Identify which cell holds the provided text, then report its [x, y] central coordinate. 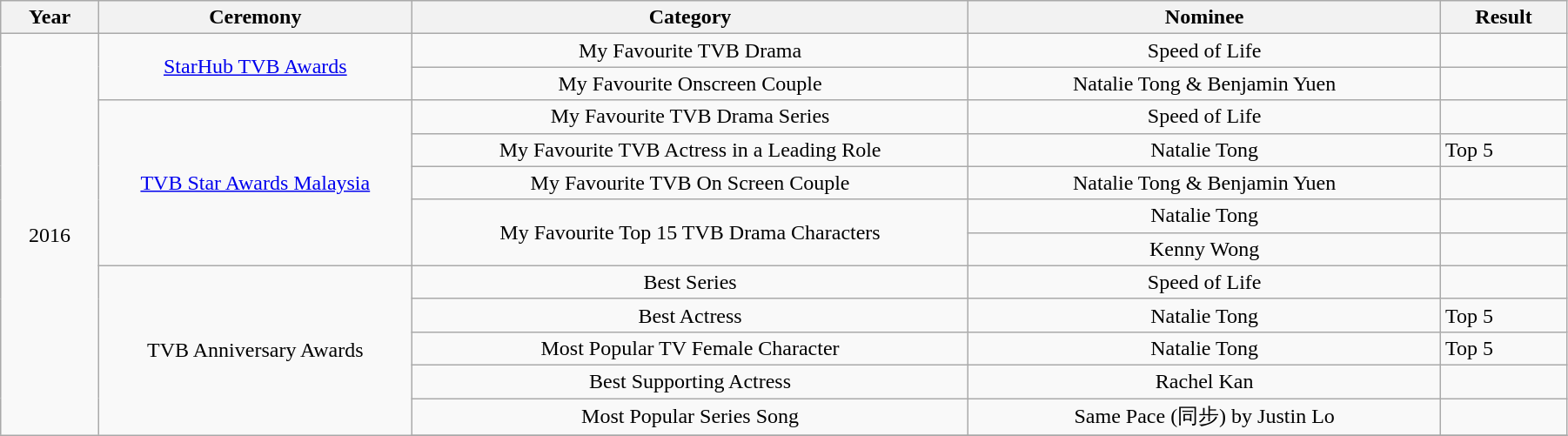
My Favourite Onscreen Couple [689, 84]
StarHub TVB Awards [255, 67]
My Favourite Top 15 TVB Drama Characters [689, 232]
Ceremony [255, 17]
My Favourite TVB Drama [689, 50]
Rachel Kan [1204, 381]
Best Actress [689, 315]
Best Series [689, 282]
Most Popular TV Female Character [689, 348]
Nominee [1204, 17]
TVB Anniversary Awards [255, 350]
Most Popular Series Song [689, 418]
Category [689, 17]
My Favourite TVB Actress in a Leading Role [689, 150]
Kenny Wong [1204, 249]
Best Supporting Actress [689, 381]
My Favourite TVB On Screen Couple [689, 183]
Result [1504, 17]
Year [50, 17]
Same Pace (同步) by Justin Lo [1204, 418]
My Favourite TVB Drama Series [689, 117]
TVB Star Awards Malaysia [255, 183]
2016 [50, 235]
